Detect which cell encompasses the target text, then output its [X, Y] center coordinate. 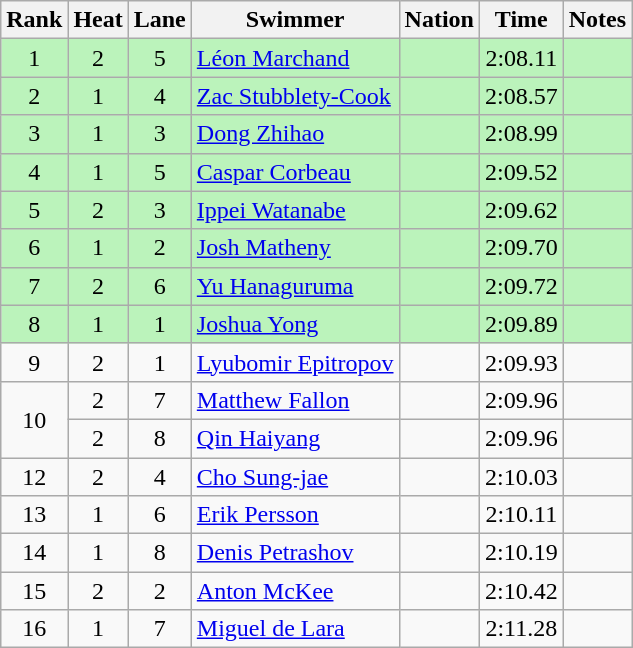
2:09.62 [521, 210]
Lyubomir Epitropov [295, 362]
2:10.19 [521, 553]
Lane [160, 20]
Heat [98, 20]
15 [34, 591]
2:10.42 [521, 591]
12 [34, 477]
Anton McKee [295, 591]
Ippei Watanabe [295, 210]
2:09.52 [521, 172]
2:10.03 [521, 477]
Yu Hanaguruma [295, 286]
Joshua Yong [295, 324]
2:08.99 [521, 134]
2:08.57 [521, 96]
2:09.89 [521, 324]
2:10.11 [521, 515]
2:08.11 [521, 58]
Qin Haiyang [295, 438]
14 [34, 553]
Caspar Corbeau [295, 172]
Rank [34, 20]
2:09.70 [521, 248]
2:11.28 [521, 629]
Denis Petrashov [295, 553]
Miguel de Lara [295, 629]
Time [521, 20]
Léon Marchand [295, 58]
Dong Zhihao [295, 134]
Notes [597, 20]
2:09.72 [521, 286]
Nation [439, 20]
Erik Persson [295, 515]
13 [34, 515]
10 [34, 419]
Cho Sung-jae [295, 477]
Zac Stubblety-Cook [295, 96]
16 [34, 629]
Matthew Fallon [295, 400]
Josh Matheny [295, 248]
2:09.93 [521, 362]
9 [34, 362]
Swimmer [295, 20]
